Return the [x, y] coordinate for the center point of the cell that contains the specified text.  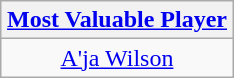
A'ja Wilson [116, 58]
Most Valuable Player [116, 20]
